Find where the given text appears and provide that cell's center as (x, y) coordinate. 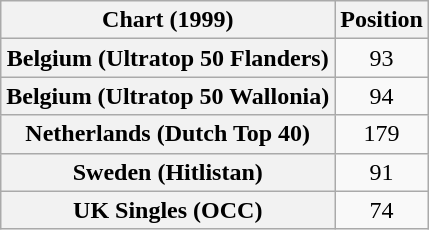
Belgium (Ultratop 50 Flanders) (168, 58)
94 (382, 96)
Position (382, 20)
91 (382, 172)
Netherlands (Dutch Top 40) (168, 134)
Belgium (Ultratop 50 Wallonia) (168, 96)
93 (382, 58)
Sweden (Hitlistan) (168, 172)
Chart (1999) (168, 20)
179 (382, 134)
74 (382, 210)
UK Singles (OCC) (168, 210)
